Return (X, Y) of the center of cell containing provided text 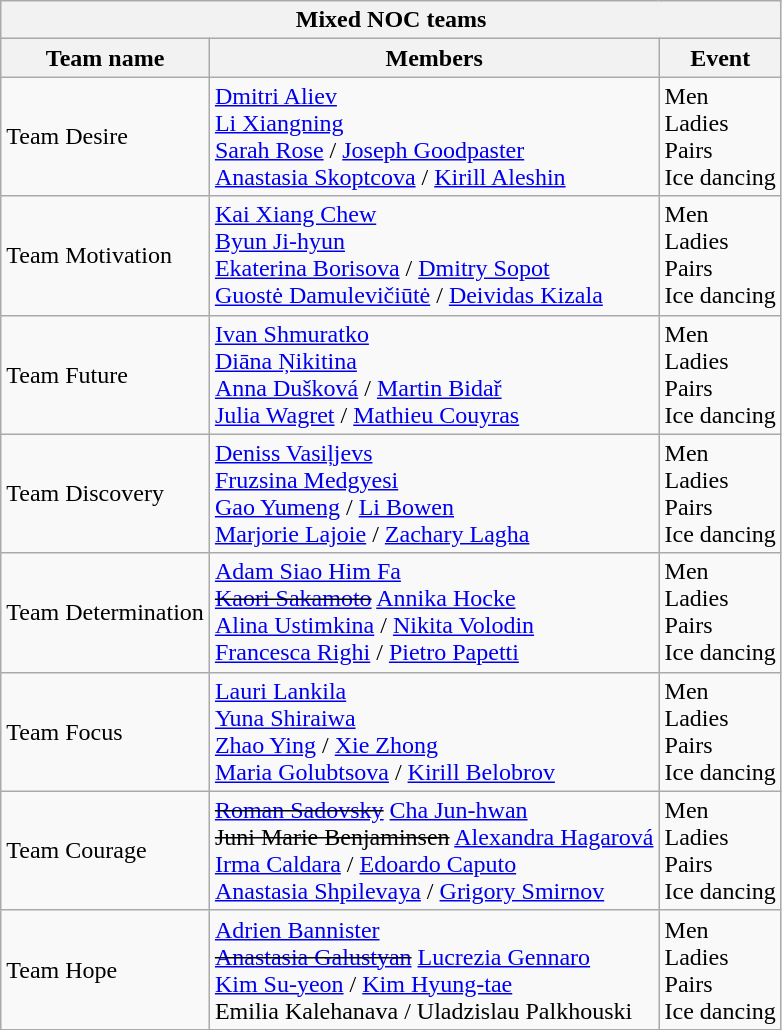
Lauri Lankila Yuna Shiraiwa Zhao Ying / Xie Zhong Maria Golubtsova / Kirill Belobrov (434, 732)
Event (720, 58)
Members (434, 58)
Team Future (106, 374)
Team Hope (106, 970)
Team Desire (106, 136)
Deniss Vasiļjevs Fruzsina Medgyesi Gao Yumeng / Li Bowen Marjorie Lajoie / Zachary Lagha (434, 494)
Mixed NOC teams (392, 20)
Adrien Bannister Anastasia Galustyan Lucrezia Gennaro Kim Su-yeon / Kim Hyung-tae Emilia Kalehanava / Uladzislau Palkhouski (434, 970)
Team Focus (106, 732)
Team Motivation (106, 256)
Team Discovery (106, 494)
Team Courage (106, 850)
Kai Xiang Chew Byun Ji-hyun Ekaterina Borisova / Dmitry Sopot Guostė Damulevičiūtė / Deividas Kizala (434, 256)
Team name (106, 58)
Roman Sadovsky Cha Jun-hwan Juni Marie Benjaminsen Alexandra Hagarová Irma Caldara / Edoardo Caputo Anastasia Shpilevaya / Grigory Smirnov (434, 850)
Adam Siao Him Fa Kaori Sakamoto Annika Hocke Alina Ustimkina / Nikita Volodin Francesca Righi / Pietro Papetti (434, 612)
Team Determination (106, 612)
Dmitri Aliev Li Xiangning Sarah Rose / Joseph Goodpaster Anastasia Skoptcova / Kirill Aleshin (434, 136)
Ivan Shmuratko Diāna Ņikitina Anna Dušková / Martin Bidař Julia Wagret / Mathieu Couyras (434, 374)
